Extract the (X, Y) coordinate from the center of the cell holding the provided text.  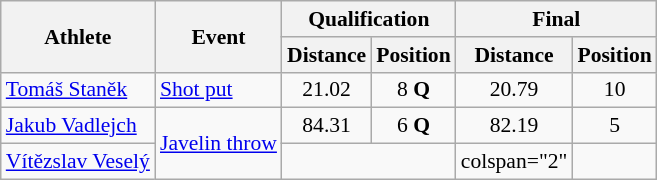
5 (614, 126)
Qualification (369, 19)
20.79 (514, 90)
Event (218, 36)
10 (614, 90)
Jakub Vadlejch (78, 126)
Athlete (78, 36)
Tomáš Staněk (78, 90)
Javelin throw (218, 144)
colspan="2" (514, 162)
Shot put (218, 90)
84.31 (326, 126)
8 Q (413, 90)
82.19 (514, 126)
Vítězslav Veselý (78, 162)
6 Q (413, 126)
Final (556, 19)
21.02 (326, 90)
